Determine the [X, Y] coordinate at the center of the cell enclosing the given text.  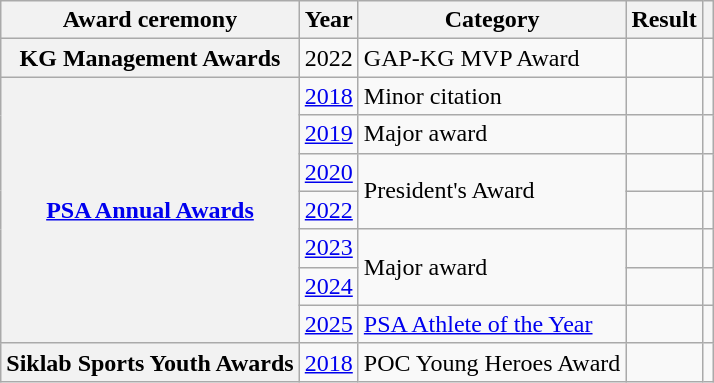
GAP-KG MVP Award [492, 58]
Award ceremony [150, 20]
Category [492, 20]
President's Award [492, 191]
Siklab Sports Youth Awards [150, 362]
PSA Athlete of the Year [492, 324]
2024 [328, 286]
Minor citation [492, 96]
Result [664, 20]
2025 [328, 324]
2023 [328, 248]
KG Management Awards [150, 58]
PSA Annual Awards [150, 210]
Year [328, 20]
POC Young Heroes Award [492, 362]
2020 [328, 172]
2019 [328, 134]
